Output the [X, Y] coordinate of the center of the cell containing the given text.  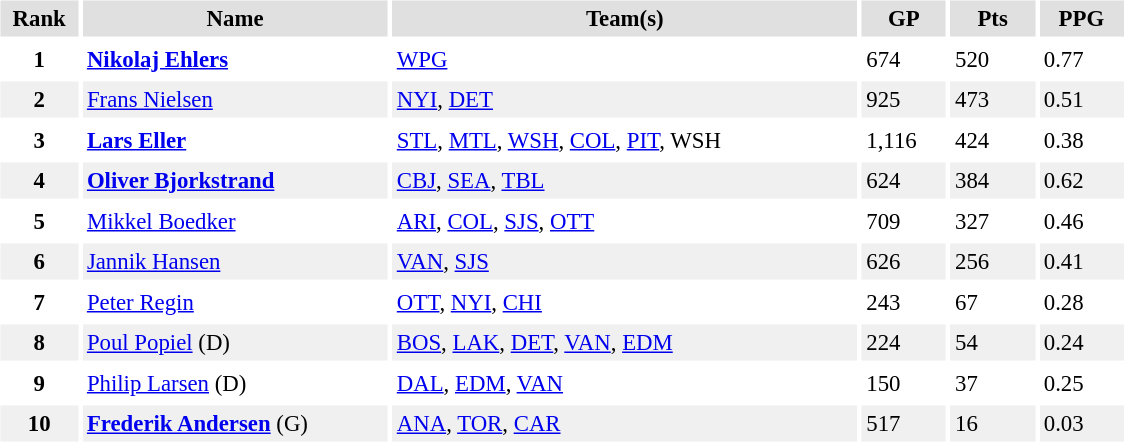
CBJ, SEA, TBL [624, 180]
0.25 [1081, 383]
16 [993, 424]
OTT, NYI, CHI [624, 302]
0.03 [1081, 424]
Frederik Andersen (G) [234, 424]
624 [904, 180]
Nikolaj Ehlers [234, 59]
Frans Nielsen [234, 100]
0.41 [1081, 262]
9 [38, 383]
BOS, LAK, DET, VAN, EDM [624, 342]
224 [904, 342]
424 [993, 140]
Team(s) [624, 18]
Philip Larsen (D) [234, 383]
0.38 [1081, 140]
Mikkel Boedker [234, 221]
STL, MTL, WSH, COL, PIT, WSH [624, 140]
1 [38, 59]
517 [904, 424]
0.51 [1081, 100]
473 [993, 100]
ARI, COL, SJS, OTT [624, 221]
2 [38, 100]
7 [38, 302]
Name [234, 18]
0.28 [1081, 302]
709 [904, 221]
384 [993, 180]
Pts [993, 18]
243 [904, 302]
Poul Popiel (D) [234, 342]
10 [38, 424]
NYI, DET [624, 100]
6 [38, 262]
GP [904, 18]
674 [904, 59]
PPG [1081, 18]
0.77 [1081, 59]
Oliver Bjorkstrand [234, 180]
VAN, SJS [624, 262]
ANA, TOR, CAR [624, 424]
256 [993, 262]
4 [38, 180]
925 [904, 100]
67 [993, 302]
0.62 [1081, 180]
0.46 [1081, 221]
37 [993, 383]
DAL, EDM, VAN [624, 383]
520 [993, 59]
1,116 [904, 140]
327 [993, 221]
5 [38, 221]
3 [38, 140]
0.24 [1081, 342]
Peter Regin [234, 302]
Lars Eller [234, 140]
626 [904, 262]
8 [38, 342]
Rank [38, 18]
Jannik Hansen [234, 262]
54 [993, 342]
150 [904, 383]
WPG [624, 59]
